Extract the (X, Y) coordinate from the center of the cell holding the provided text.  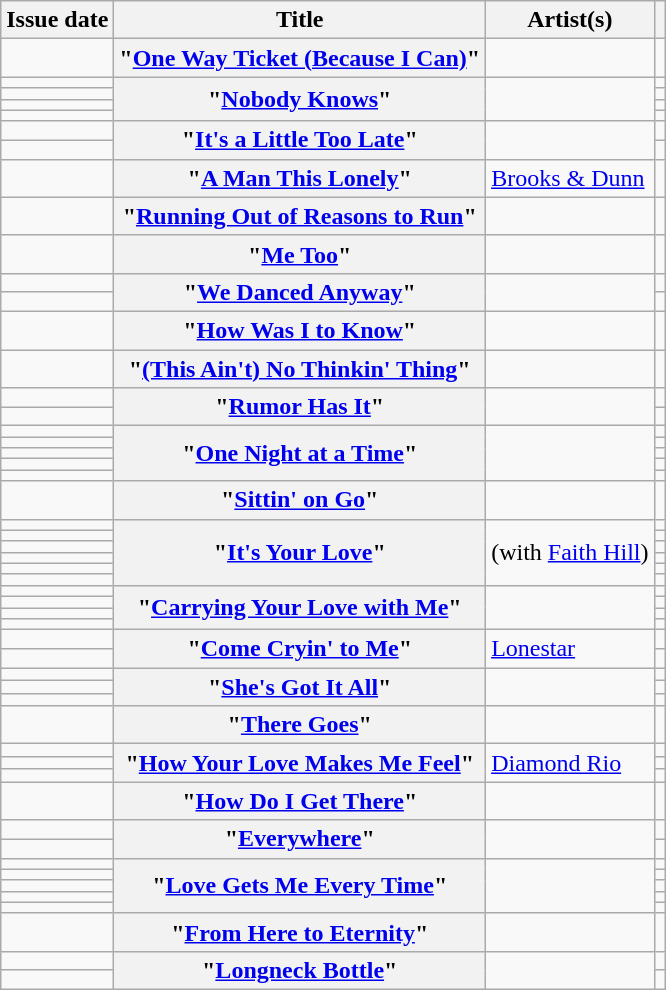
"Rumor Has It" (300, 407)
(with Faith Hill) (570, 552)
"One Night at a Time" (300, 454)
"How Was I to Know" (300, 330)
"It's a Little Too Late" (300, 140)
Issue date (58, 20)
"It's Your Love" (300, 552)
Title (300, 20)
Lonestar (570, 649)
"From Here to Eternity" (300, 932)
Artist(s) (570, 20)
"Come Cryin' to Me" (300, 649)
"Longneck Bottle" (300, 970)
"Me Too" (300, 254)
"How Your Love Makes Me Feel" (300, 763)
Diamond Rio (570, 763)
"Carrying Your Love with Me" (300, 607)
"(This Ain't) No Thinkin' Thing" (300, 369)
"Love Gets Me Every Time" (300, 886)
"How Do I Get There" (300, 801)
Brooks & Dunn (570, 178)
"She's Got It All" (300, 687)
"We Danced Anyway" (300, 292)
"Nobody Knows" (300, 99)
"Running Out of Reasons to Run" (300, 216)
"Everywhere" (300, 839)
"There Goes" (300, 725)
"One Way Ticket (Because I Can)" (300, 58)
"Sittin' on Go" (300, 500)
"A Man This Lonely" (300, 178)
